Output the [X, Y] coordinate of the center of the cell containing the given text.  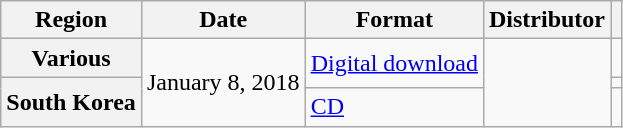
CD [394, 107]
Digital download [394, 64]
Region [72, 20]
Date [223, 20]
Various [72, 58]
Format [394, 20]
South Korea [72, 102]
January 8, 2018 [223, 82]
Distributor [546, 20]
